For the text-containing cell, return its midpoint in (X, Y) coordinate format. 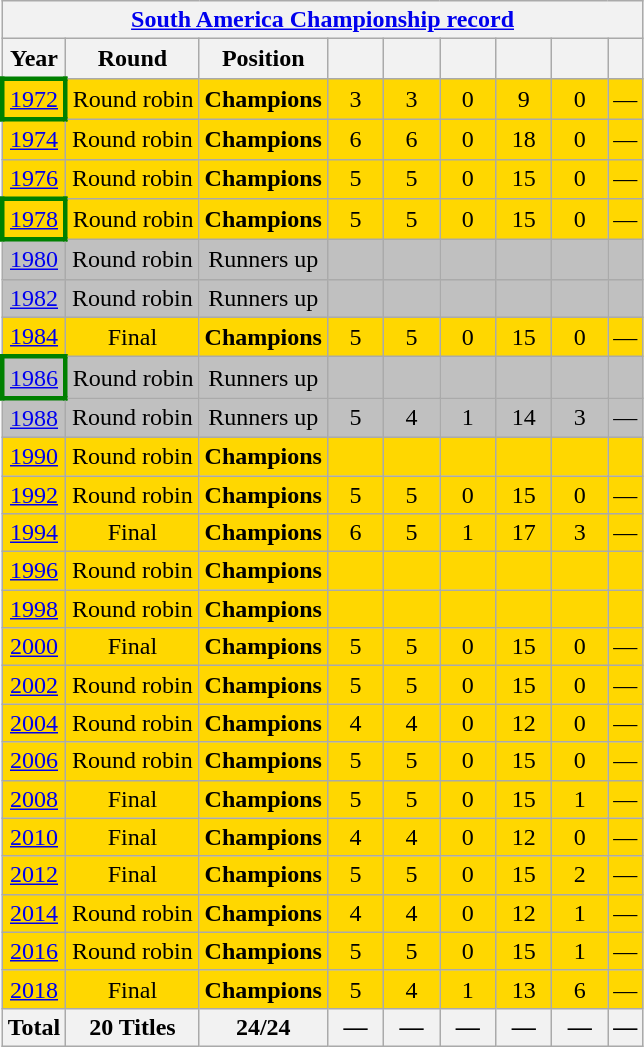
1992 (34, 495)
9 (524, 98)
1974 (34, 139)
1978 (34, 220)
2006 (34, 761)
1990 (34, 456)
2 (580, 875)
2016 (34, 951)
2002 (34, 685)
2000 (34, 647)
18 (524, 139)
2012 (34, 875)
1998 (34, 609)
2018 (34, 989)
1988 (34, 418)
1984 (34, 337)
Round (132, 59)
14 (524, 418)
13 (524, 989)
1994 (34, 533)
1976 (34, 179)
20 Titles (132, 1027)
17 (524, 533)
1986 (34, 378)
1996 (34, 571)
2010 (34, 837)
24/24 (263, 1027)
2014 (34, 913)
Position (263, 59)
South America Championship record (322, 20)
1982 (34, 298)
2008 (34, 799)
1972 (34, 98)
Total (34, 1027)
2004 (34, 723)
Year (34, 59)
1980 (34, 260)
